Locate the cell with the specified text and output its (X, Y) center coordinate. 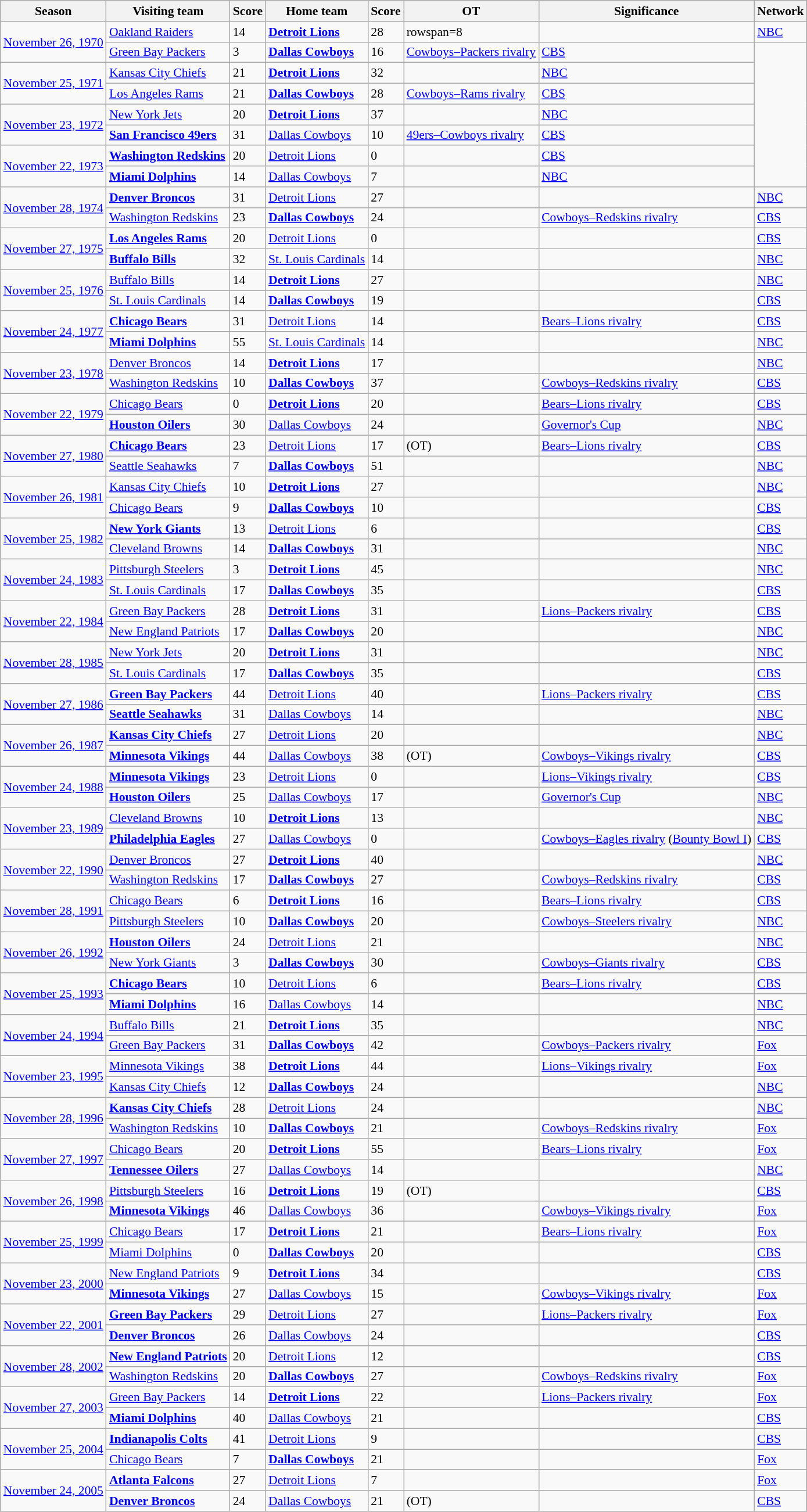
November 25, 1971 (53, 84)
November 22, 1979 (53, 415)
November 26, 1981 (53, 497)
November 27, 1997 (53, 1159)
November 28, 1974 (53, 208)
November 24, 1977 (53, 332)
Visiting team (168, 11)
15 (386, 1294)
29 (248, 1315)
November 22, 1990 (53, 870)
Cowboys–Eagles rivalry (Bounty Bowl I) (646, 839)
Indianapolis Colts (168, 1439)
November 25, 1982 (53, 539)
Tennessee Oilers (168, 1170)
Season (53, 11)
San Francisco 49ers (168, 135)
Atlanta Falcons (168, 1481)
November 24, 2005 (53, 1491)
November 27, 2003 (53, 1408)
49ers–Cowboys rivalry (472, 135)
51 (386, 466)
November 27, 1986 (53, 704)
November 26, 1998 (53, 1201)
Oakland Raiders (168, 32)
November 24, 1983 (53, 580)
November 25, 1999 (53, 1242)
November 28, 1991 (53, 911)
November 26, 1970 (53, 42)
Home team (317, 11)
November 23, 1978 (53, 373)
November 28, 1985 (53, 663)
November 22, 1973 (53, 166)
Cowboys–Giants rivalry (646, 963)
November 22, 1984 (53, 622)
26 (248, 1335)
25 (248, 798)
Cowboys–Rams rivalry (472, 94)
November 27, 1980 (53, 455)
November 25, 1993 (53, 994)
November 24, 1994 (53, 1035)
41 (248, 1439)
November 26, 1992 (53, 953)
November 25, 2004 (53, 1449)
OT (472, 11)
November 23, 1989 (53, 828)
November 23, 2000 (53, 1284)
November 23, 1972 (53, 124)
November 27, 1975 (53, 249)
34 (386, 1273)
rowspan=8 (472, 32)
November 26, 1987 (53, 746)
Cowboys–Steelers rivalry (646, 922)
42 (386, 1046)
November 22, 2001 (53, 1326)
22 (386, 1398)
Significance (646, 11)
45 (386, 570)
November 28, 1996 (53, 1118)
Network (780, 11)
36 (386, 1211)
Philadelphia Eagles (168, 839)
November 24, 1988 (53, 786)
November 23, 1995 (53, 1077)
November 25, 1976 (53, 290)
46 (248, 1211)
November 28, 2002 (53, 1366)
